Return (x, y) of the center of cell containing provided text 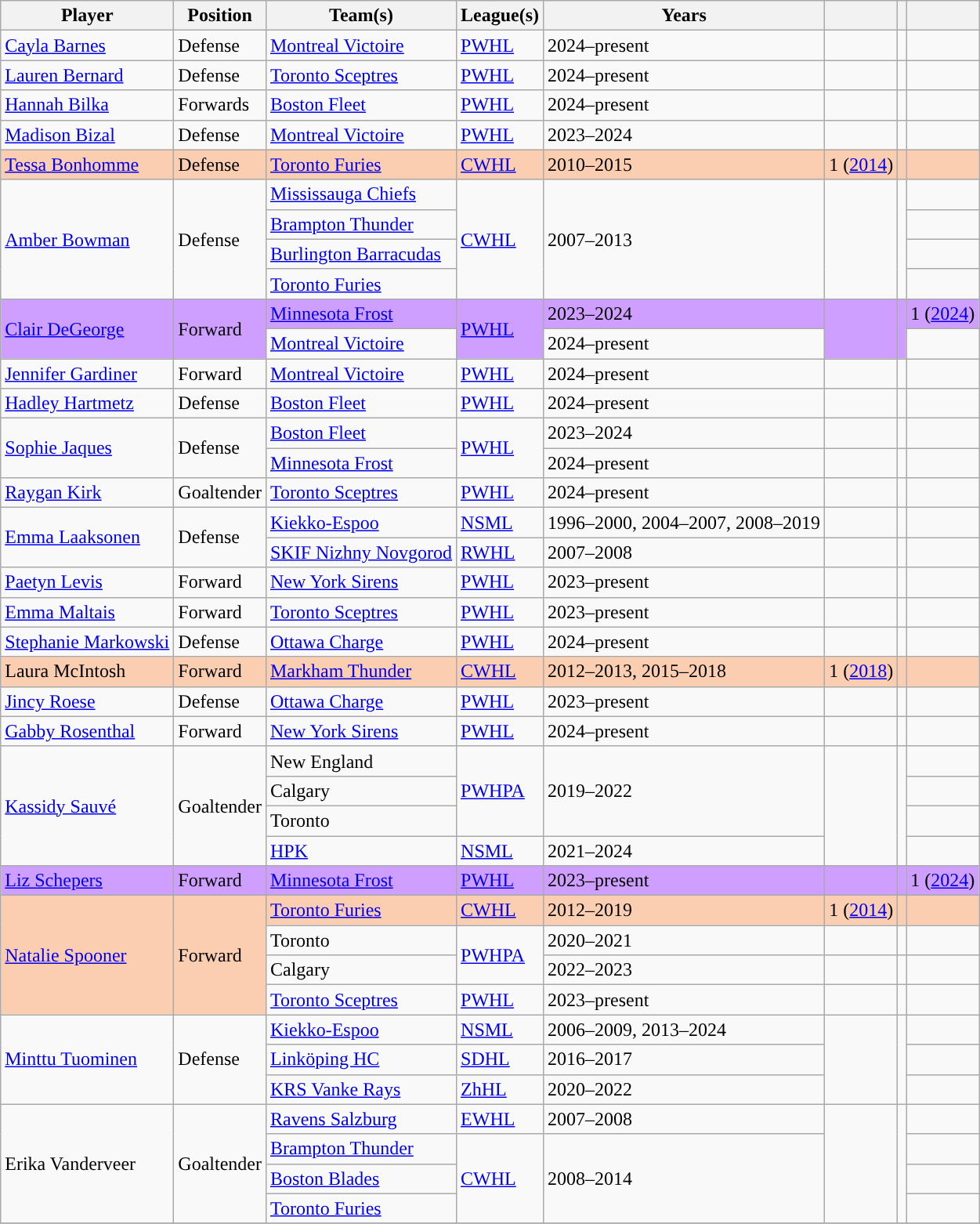
Mississauga Chiefs (360, 194)
Natalie Spooner (88, 955)
Emma Maltais (88, 612)
Clair DeGeorge (88, 328)
Stephanie Markowski (88, 642)
Lauren Bernard (88, 75)
Sophie Jaques (88, 448)
Jennifer Gardiner (88, 374)
Linköping HC (360, 1059)
1 (2018) (862, 672)
2007–2013 (685, 239)
2012–2019 (685, 911)
Erika Vanderveer (88, 1164)
KRS Vanke Rays (360, 1089)
Position (220, 16)
League(s) (500, 16)
Liz Schepers (88, 881)
Raygan Kirk (88, 493)
Madison Bizal (88, 135)
Hadley Hartmetz (88, 404)
Player (88, 16)
2016–2017 (685, 1059)
2012–2013, 2015–2018 (685, 672)
New England (360, 761)
Kassidy Sauvé (88, 806)
RWHL (500, 552)
Years (685, 16)
Markham Thunder (360, 672)
Team(s) (360, 16)
2021–2024 (685, 850)
Amber Bowman (88, 239)
ZhHL (500, 1089)
Cayla Barnes (88, 45)
2006–2009, 2013–2024 (685, 1030)
1996–2000, 2004–2007, 2008–2019 (685, 523)
2022–2023 (685, 970)
2008–2014 (685, 1179)
EWHL (500, 1119)
Emma Laaksonen (88, 538)
2010–2015 (685, 165)
2020–2021 (685, 940)
Hannah Bilka (88, 105)
Gabby Rosenthal (88, 731)
2020–2022 (685, 1089)
Boston Blades (360, 1179)
Forwards (220, 105)
2019–2022 (685, 791)
Tessa Bonhomme (88, 165)
Minttu Tuominen (88, 1059)
Jincy Roese (88, 701)
Ravens Salzburg (360, 1119)
Laura McIntosh (88, 672)
SDHL (500, 1059)
HPK (360, 850)
Paetyn Levis (88, 582)
SKIF Nizhny Novgorod (360, 552)
Burlington Barracudas (360, 254)
